Return the [x, y] coordinate for the center point of the cell that contains the specified text.  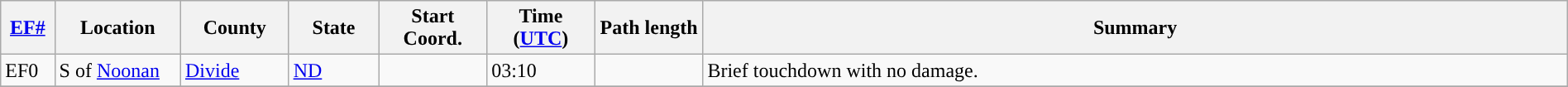
Time (UTC) [541, 28]
EF0 [28, 70]
State [334, 28]
Start Coord. [433, 28]
Location [117, 28]
County [235, 28]
S of Noonan [117, 70]
EF# [28, 28]
Path length [648, 28]
Summary [1135, 28]
ND [334, 70]
Divide [235, 70]
03:10 [541, 70]
Brief touchdown with no damage. [1135, 70]
